Find where the given text appears and provide that cell's center as (x, y) coordinate. 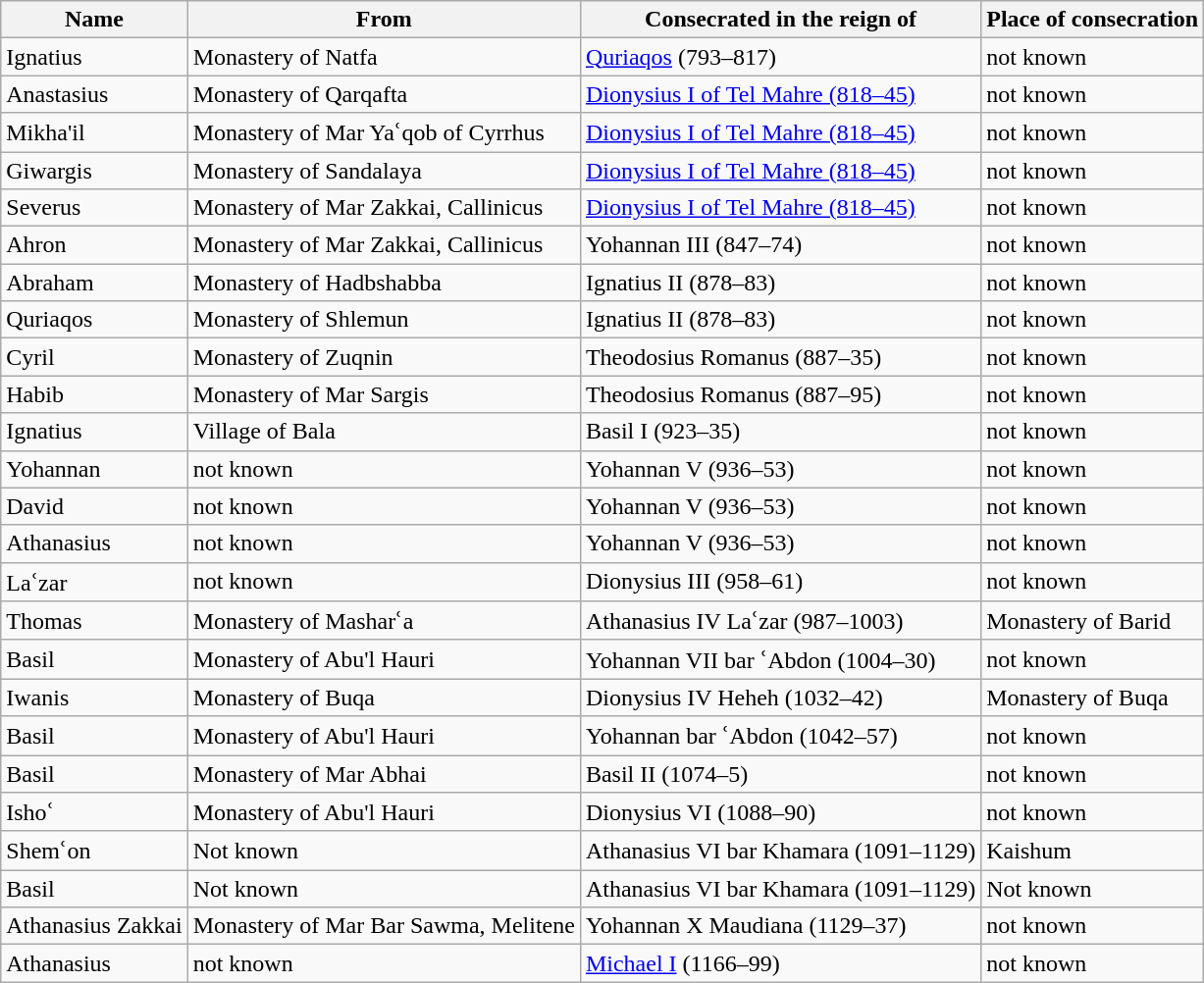
Laʿzar (94, 582)
David (94, 506)
Theodosius Romanus (887–95) (780, 394)
Monastery of Barid (1093, 621)
Monastery of Zuqnin (384, 357)
Habib (94, 394)
Yohannan X Maudiana (1129–37) (780, 926)
Anastasius (94, 94)
Monastery of Masharʿa (384, 621)
Giwargis (94, 170)
Monastery of Qarqafta (384, 94)
Monastery of Sandalaya (384, 170)
Mikha'il (94, 132)
Dionysius VI (1088–90) (780, 812)
Monastery of Mar Sargis (384, 394)
Ahron (94, 245)
Basil I (923–35) (780, 432)
Iwanis (94, 698)
Place of consecration (1093, 20)
Severus (94, 208)
Athanasius Zakkai (94, 926)
Name (94, 20)
Dionysius III (958–61) (780, 582)
Yohannan bar ʿAbdon (1042–57) (780, 736)
Thomas (94, 621)
Monastery of Shlemun (384, 320)
Cyril (94, 357)
Kaishum (1093, 851)
Yohannan III (847–74) (780, 245)
Athanasius IV Laʿzar (987–1003) (780, 621)
Monastery of Mar Abhai (384, 774)
Monastery of Natfa (384, 57)
Monastery of Hadbshabba (384, 283)
From (384, 20)
Consecrated in the reign of (780, 20)
Quriaqos (793–817) (780, 57)
Monastery of Mar Yaʿqob of Cyrrhus (384, 132)
Quriaqos (94, 320)
Ishoʿ (94, 812)
Basil II (1074–5) (780, 774)
Shemʿon (94, 851)
Monastery of Mar Bar Sawma, Melitene (384, 926)
Yohannan VII bar ʿAbdon (1004–30) (780, 659)
Michael I (1166–99) (780, 963)
Theodosius Romanus (887–35) (780, 357)
Yohannan (94, 469)
Dionysius IV Heheh (1032–42) (780, 698)
Village of Bala (384, 432)
Abraham (94, 283)
